Pinpoint the cell where the given text exists, returning its [x, y] midpoint coordinate. 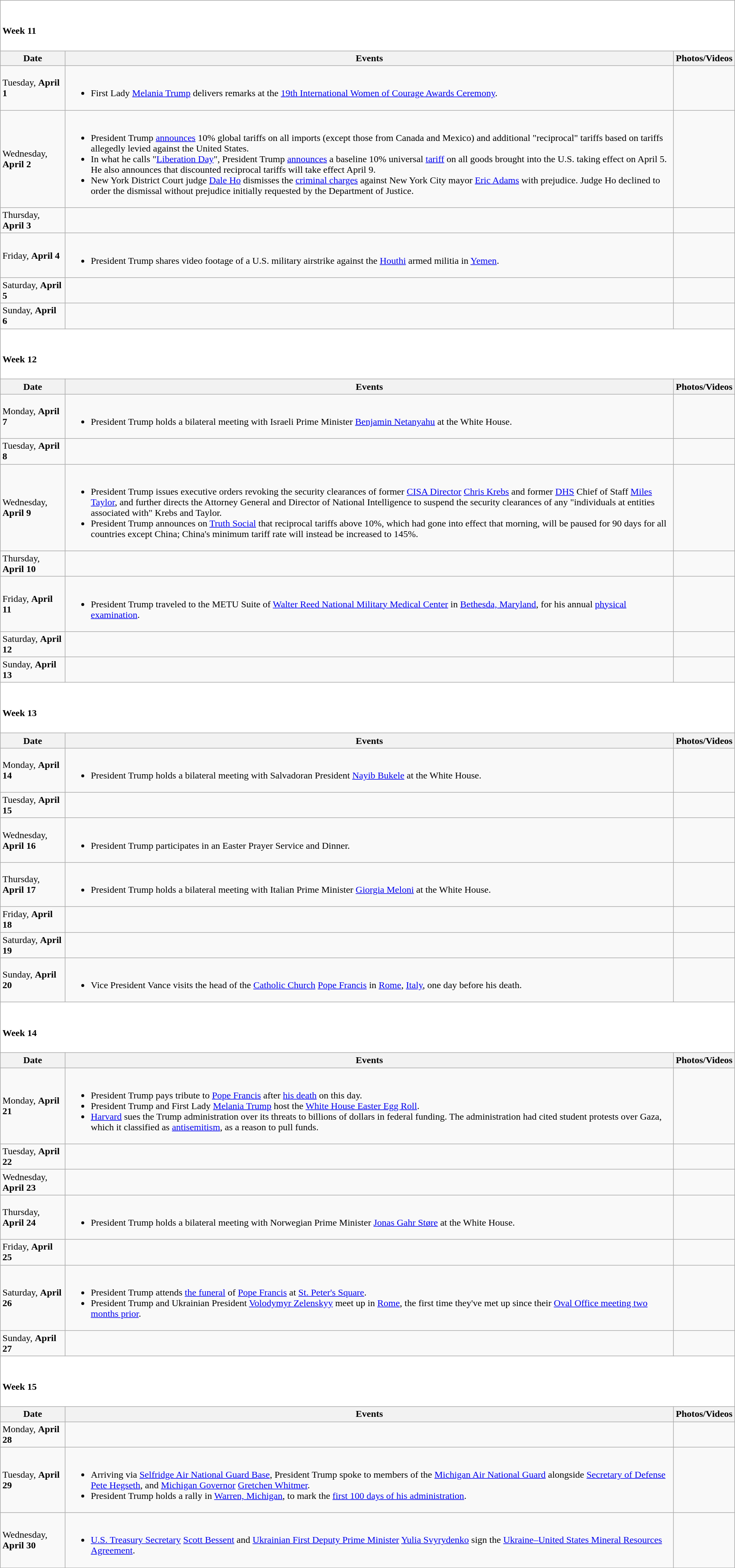
Thursday, April 10 [33, 564]
Vice President Vance visits the head of the Catholic Church Pope Francis in Rome, Italy, one day before his death. [369, 980]
Monday, April 14 [33, 770]
Week 12 [367, 354]
Thursday, April 3 [33, 221]
First Lady Melania Trump delivers remarks at the 19th International Women of Courage Awards Ceremony. [369, 88]
Sunday, April 27 [33, 1343]
Saturday, April 12 [33, 644]
President Trump holds a bilateral meeting with Israeli Prime Minister Benjamin Netanyahu at the White House. [369, 416]
Wednesday, April 23 [33, 1182]
Sunday, April 20 [33, 980]
Tuesday, April 15 [33, 805]
Monday, April 21 [33, 1106]
President Trump holds a bilateral meeting with Salvadoran President Nayib Bukele at the White House. [369, 770]
Tuesday, April 22 [33, 1157]
Sunday, April 6 [33, 316]
President Trump holds a bilateral meeting with Italian Prime Minister Giorgia Meloni at the White House. [369, 885]
Friday, April 4 [33, 255]
Week 15 [367, 1381]
Tuesday, April 29 [33, 1480]
Wednesday, April 9 [33, 507]
Week 11 [367, 26]
Wednesday, April 2 [33, 159]
Thursday, April 17 [33, 885]
Monday, April 7 [33, 416]
Saturday, April 26 [33, 1298]
Week 14 [367, 1028]
Thursday, April 24 [33, 1217]
Week 13 [367, 707]
Friday, April 25 [33, 1252]
Wednesday, April 30 [33, 1540]
Friday, April 11 [33, 604]
Tuesday, April 8 [33, 451]
President Trump shares video footage of a U.S. military airstrike against the Houthi armed militia in Yemen. [369, 255]
Tuesday, April 1 [33, 88]
President Trump holds a bilateral meeting with Norwegian Prime Minister Jonas Gahr Støre at the White House. [369, 1217]
Friday, April 18 [33, 919]
Wednesday, April 16 [33, 840]
President Trump participates in an Easter Prayer Service and Dinner. [369, 840]
Sunday, April 13 [33, 670]
Monday, April 28 [33, 1435]
Saturday, April 19 [33, 945]
Saturday, April 5 [33, 291]
